Return the [x, y] coordinate for the center point of the cell that contains the specified text.  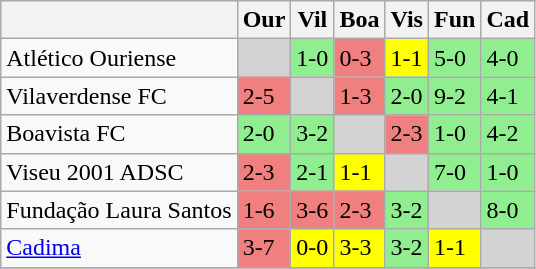
0-3 [360, 58]
3-7 [264, 248]
1-3 [360, 96]
Cad [508, 20]
3-3 [360, 248]
4-1 [508, 96]
Boa [360, 20]
4-0 [508, 58]
8-0 [508, 210]
Fundação Laura Santos [119, 210]
Vil [312, 20]
2-5 [264, 96]
Atlético Ouriense [119, 58]
9-2 [454, 96]
Cadima [119, 248]
3-6 [312, 210]
4-2 [508, 134]
Our [264, 20]
Boavista FC [119, 134]
0-0 [312, 248]
1-6 [264, 210]
5-0 [454, 58]
Fun [454, 20]
Vilaverdense FC [119, 96]
Viseu 2001 ADSC [119, 172]
Vis [407, 20]
7-0 [454, 172]
2-1 [312, 172]
